Determine the (X, Y) coordinate at the center of the cell enclosing the given text.  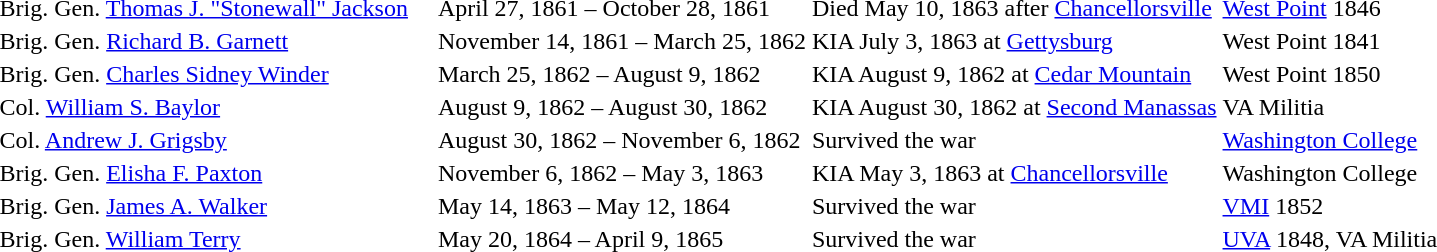
KIA July 3, 1863 at Gettysburg (1014, 41)
KIA May 3, 1863 at Chancellorsville (1014, 173)
August 9, 1862 – August 30, 1862 (622, 107)
KIA August 30, 1862 at Second Manassas (1014, 107)
August 30, 1862 – November 6, 1862 (622, 140)
May 14, 1863 – May 12, 1864 (622, 206)
November 14, 1861 – March 25, 1862 (622, 41)
KIA August 9, 1862 at Cedar Mountain (1014, 74)
March 25, 1862 – August 9, 1862 (622, 74)
November 6, 1862 – May 3, 1863 (622, 173)
